Scan for the cell matching the given text and deliver its (x, y) coordinate at center. 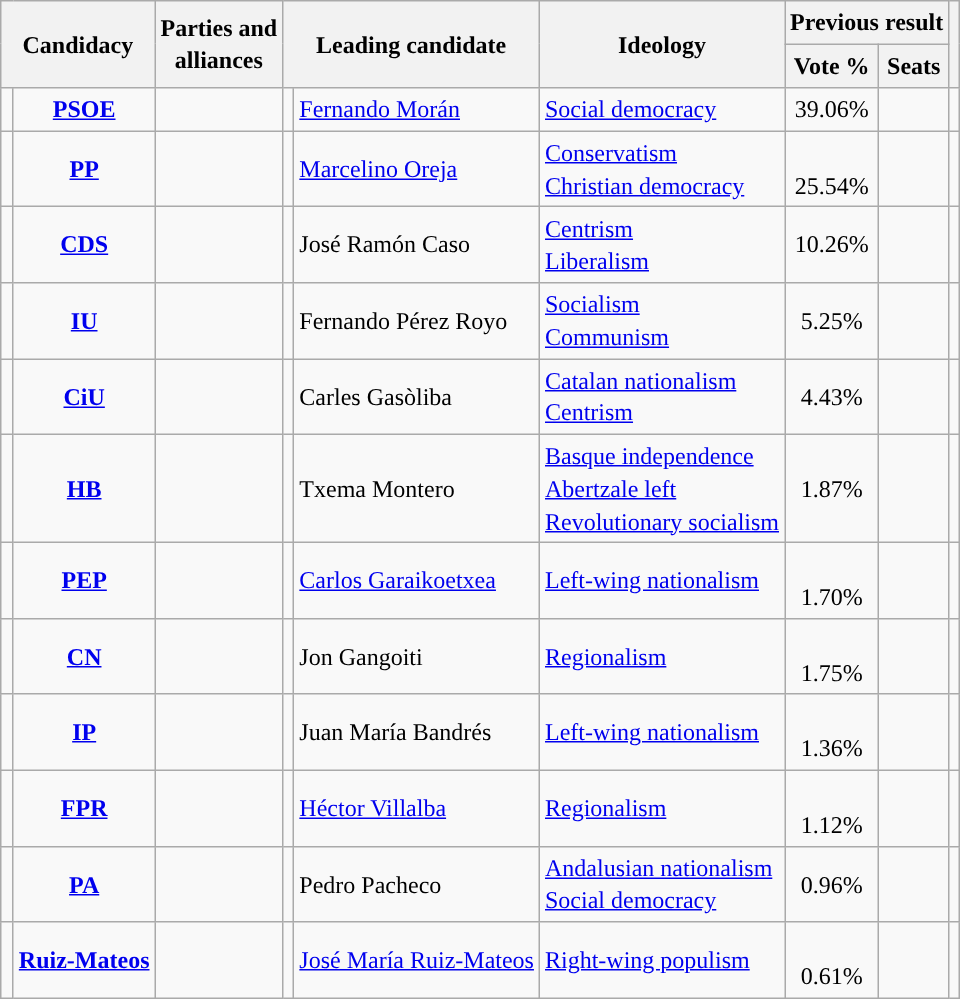
1.75% (832, 657)
PP (84, 169)
Fernando Pérez Royo (417, 321)
0.96% (832, 884)
José María Ruiz-Mateos (417, 960)
1.87% (832, 488)
SocialismCommunism (662, 321)
Vote % (832, 66)
PSOE (84, 110)
Seats (914, 66)
HB (84, 488)
Catalan nationalismCentrism (662, 397)
Basque independenceAbertzale leftRevolutionary socialism (662, 488)
Héctor Villalba (417, 808)
1.36% (832, 732)
Txema Montero (417, 488)
Fernando Morán (417, 110)
Ideology (662, 44)
Right-wing populism (662, 960)
1.12% (832, 808)
CN (84, 657)
CDS (84, 245)
Marcelino Oreja (417, 169)
Candidacy (78, 44)
Leading candidate (412, 44)
1.70% (832, 581)
José Ramón Caso (417, 245)
ConservatismChristian democracy (662, 169)
Ruiz-Mateos (84, 960)
Andalusian nationalismSocial democracy (662, 884)
IP (84, 732)
25.54% (832, 169)
PEP (84, 581)
Social democracy (662, 110)
Juan María Bandrés (417, 732)
CentrismLiberalism (662, 245)
0.61% (832, 960)
Parties andalliances (219, 44)
CiU (84, 397)
Carlos Garaikoetxea (417, 581)
Carles Gasòliba (417, 397)
10.26% (832, 245)
39.06% (832, 110)
IU (84, 321)
5.25% (832, 321)
Previous result (867, 22)
Pedro Pacheco (417, 884)
PA (84, 884)
4.43% (832, 397)
FPR (84, 808)
Jon Gangoiti (417, 657)
